Pinpoint the cell where the given text exists, returning its [x, y] midpoint coordinate. 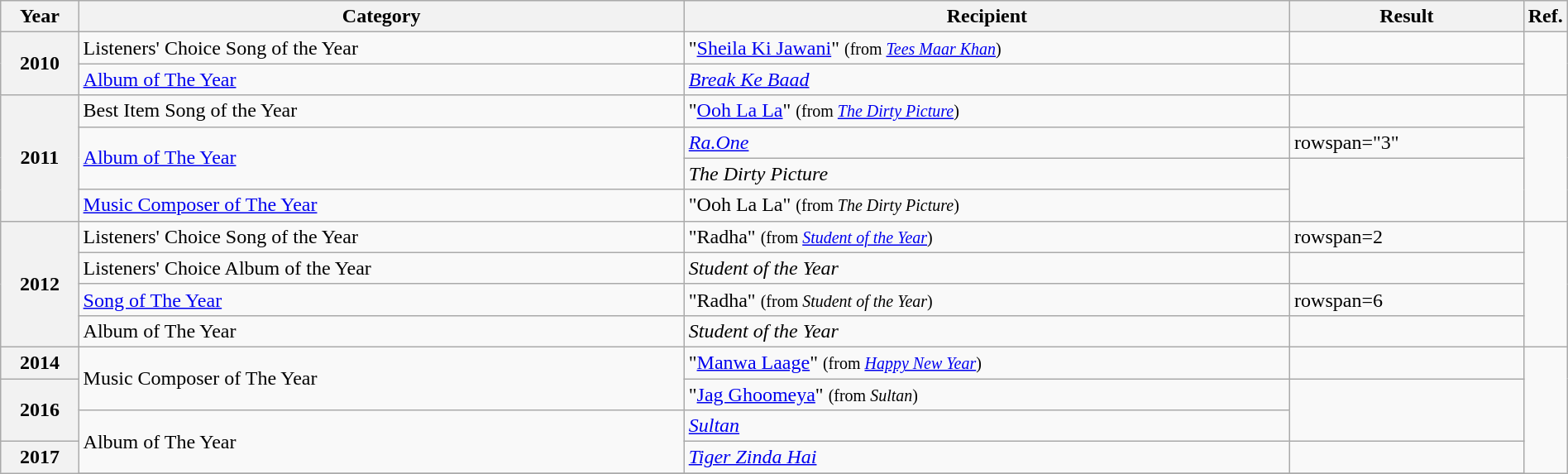
Year [40, 17]
Ref. [1545, 17]
Ra.One [987, 142]
The Dirty Picture [987, 174]
rowspan="3" [1408, 142]
"Manwa Laage" (from Happy New Year) [987, 362]
Category [381, 17]
Tiger Zinda Hai [987, 457]
Listeners' Choice Album of the Year [381, 268]
2010 [40, 64]
Result [1408, 17]
2012 [40, 284]
Best Item Song of the Year [381, 111]
Sultan [987, 426]
Recipient [987, 17]
"Jag Ghoomeya" (from Sultan) [987, 395]
rowspan=6 [1408, 299]
"Sheila Ki Jawani" (from Tees Maar Khan) [987, 48]
2017 [40, 457]
Break Ke Baad [987, 79]
Song of The Year [381, 299]
2011 [40, 158]
2014 [40, 362]
2016 [40, 410]
rowspan=2 [1408, 237]
